Pinpoint the cell where the given text exists, returning its [X, Y] midpoint coordinate. 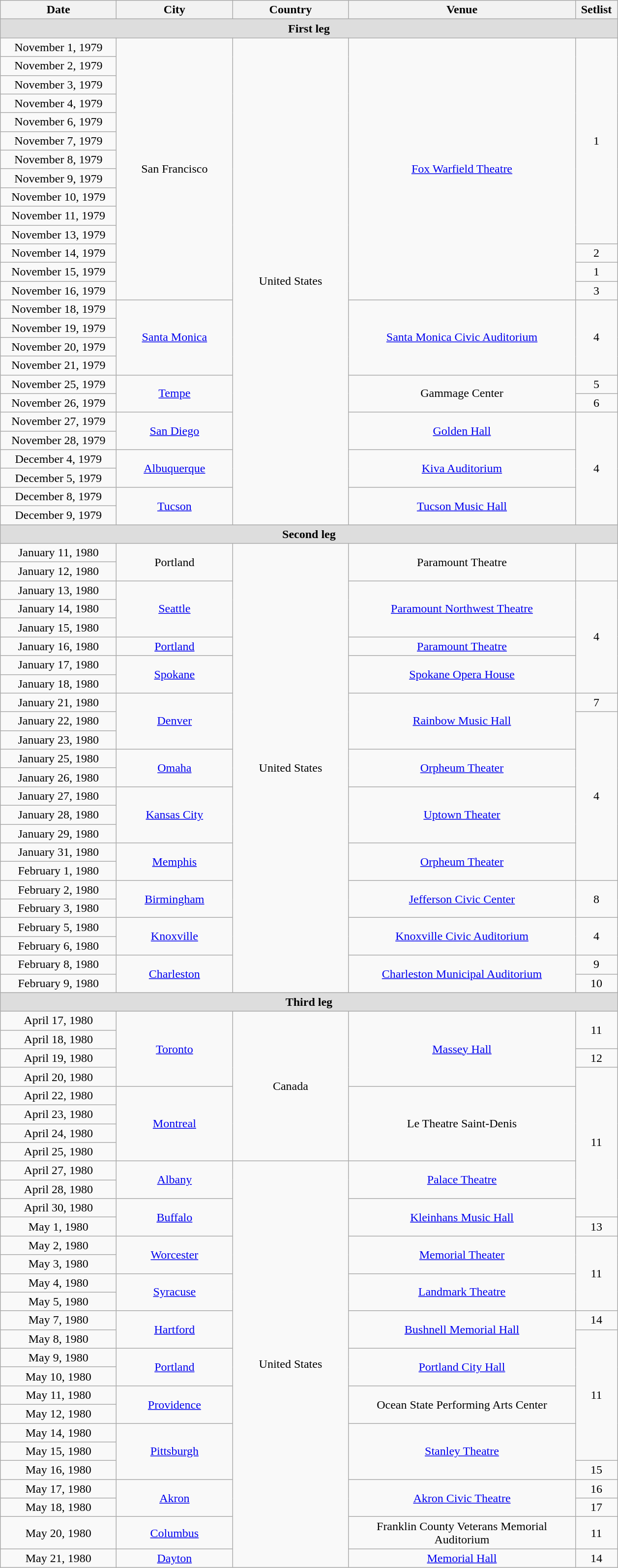
January 17, 1980 [59, 665]
November 8, 1979 [59, 159]
May 16, 1980 [59, 1470]
May 3, 1980 [59, 1264]
January 16, 1980 [59, 646]
February 9, 1980 [59, 983]
5 [596, 384]
Kansas City [175, 814]
San Diego [175, 431]
Canada [291, 1086]
May 21, 1980 [59, 1558]
16 [596, 1489]
Second leg [309, 534]
November 26, 1979 [59, 403]
May 14, 1980 [59, 1433]
6 [596, 403]
November 18, 1979 [59, 309]
Stanley Theatre [462, 1451]
February 8, 1980 [59, 965]
February 5, 1980 [59, 927]
January 14, 1980 [59, 609]
Spokane [175, 674]
Date [59, 10]
Palace Theatre [462, 1180]
Hartford [175, 1329]
November 9, 1979 [59, 178]
Setlist [596, 10]
January 25, 1980 [59, 758]
Fox Warfield Theatre [462, 169]
Gammage Center [462, 393]
November 13, 1979 [59, 235]
November 20, 1979 [59, 347]
February 3, 1980 [59, 908]
May 2, 1980 [59, 1245]
8 [596, 899]
9 [596, 965]
May 12, 1980 [59, 1414]
January 11, 1980 [59, 553]
December 4, 1979 [59, 459]
April 28, 1980 [59, 1189]
November 4, 1979 [59, 103]
Knoxville [175, 936]
San Francisco [175, 169]
Santa Monica Civic Auditorium [462, 337]
Akron Civic Theatre [462, 1498]
City [175, 10]
January 28, 1980 [59, 814]
February 1, 1980 [59, 871]
April 30, 1980 [59, 1208]
Pittsburgh [175, 1451]
November 7, 1979 [59, 141]
Tucson Music Hall [462, 506]
Memorial Theater [462, 1255]
Le Theatre Saint-Denis [462, 1123]
November 3, 1979 [59, 85]
April 23, 1980 [59, 1114]
December 8, 1979 [59, 496]
April 20, 1980 [59, 1077]
2 [596, 253]
January 15, 1980 [59, 628]
10 [596, 983]
First leg [309, 29]
Landmark Theatre [462, 1292]
12 [596, 1058]
May 11, 1980 [59, 1395]
May 20, 1980 [59, 1533]
January 29, 1980 [59, 834]
May 17, 1980 [59, 1489]
Memorial Hall [462, 1558]
November 16, 1979 [59, 291]
November 27, 1979 [59, 422]
January 12, 1980 [59, 572]
April 22, 1980 [59, 1095]
May 15, 1980 [59, 1451]
Memphis [175, 862]
May 1, 1980 [59, 1227]
January 13, 1980 [59, 590]
Montreal [175, 1123]
January 18, 1980 [59, 684]
13 [596, 1227]
17 [596, 1508]
Paramount Northwest Theatre [462, 609]
February 2, 1980 [59, 890]
Golden Hall [462, 431]
January 22, 1980 [59, 721]
January 31, 1980 [59, 852]
May 18, 1980 [59, 1508]
Omaha [175, 768]
Uptown Theater [462, 814]
Seattle [175, 609]
Albany [175, 1180]
Third leg [309, 1002]
January 27, 1980 [59, 796]
Venue [462, 10]
November 14, 1979 [59, 253]
7 [596, 702]
November 11, 1979 [59, 215]
April 25, 1980 [59, 1152]
November 1, 1979 [59, 47]
Columbus [175, 1533]
December 9, 1979 [59, 515]
Albuquerque [175, 468]
Rainbow Music Hall [462, 721]
May 7, 1980 [59, 1320]
January 21, 1980 [59, 702]
Syracuse [175, 1292]
Tempe [175, 393]
Dayton [175, 1558]
May 4, 1980 [59, 1283]
April 17, 1980 [59, 1021]
May 5, 1980 [59, 1301]
November 10, 1979 [59, 197]
Worcester [175, 1255]
April 24, 1980 [59, 1133]
Franklin County Veterans Memorial Auditorium [462, 1533]
February 6, 1980 [59, 946]
Knoxville Civic Auditorium [462, 936]
Charleston Municipal Auditorium [462, 974]
January 26, 1980 [59, 777]
May 8, 1980 [59, 1339]
April 18, 1980 [59, 1039]
Charleston [175, 974]
April 19, 1980 [59, 1058]
May 10, 1980 [59, 1376]
May 9, 1980 [59, 1357]
Tucson [175, 506]
Country [291, 10]
Kiva Auditorium [462, 468]
November 19, 1979 [59, 328]
Bushnell Memorial Hall [462, 1329]
November 15, 1979 [59, 272]
Portland City Hall [462, 1367]
Santa Monica [175, 337]
Massey Hall [462, 1049]
Birmingham [175, 899]
April 27, 1980 [59, 1171]
Jefferson Civic Center [462, 899]
November 2, 1979 [59, 66]
January 23, 1980 [59, 740]
Kleinhans Music Hall [462, 1217]
15 [596, 1470]
November 6, 1979 [59, 122]
November 21, 1979 [59, 365]
Toronto [175, 1049]
Akron [175, 1498]
Denver [175, 721]
November 25, 1979 [59, 384]
Providence [175, 1404]
Spokane Opera House [462, 674]
Buffalo [175, 1217]
Ocean State Performing Arts Center [462, 1404]
3 [596, 291]
November 28, 1979 [59, 440]
December 5, 1979 [59, 478]
